Provide the [X, Y] coordinate of the cell's center where the given text is located.  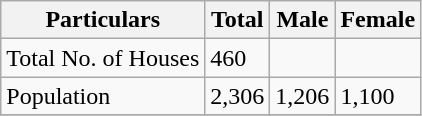
Population [103, 96]
Total [238, 20]
2,306 [238, 96]
Male [302, 20]
Female [378, 20]
Particulars [103, 20]
1,206 [302, 96]
Total No. of Houses [103, 58]
460 [238, 58]
1,100 [378, 96]
